Detect which cell encompasses the target text, then output its (x, y) center coordinate. 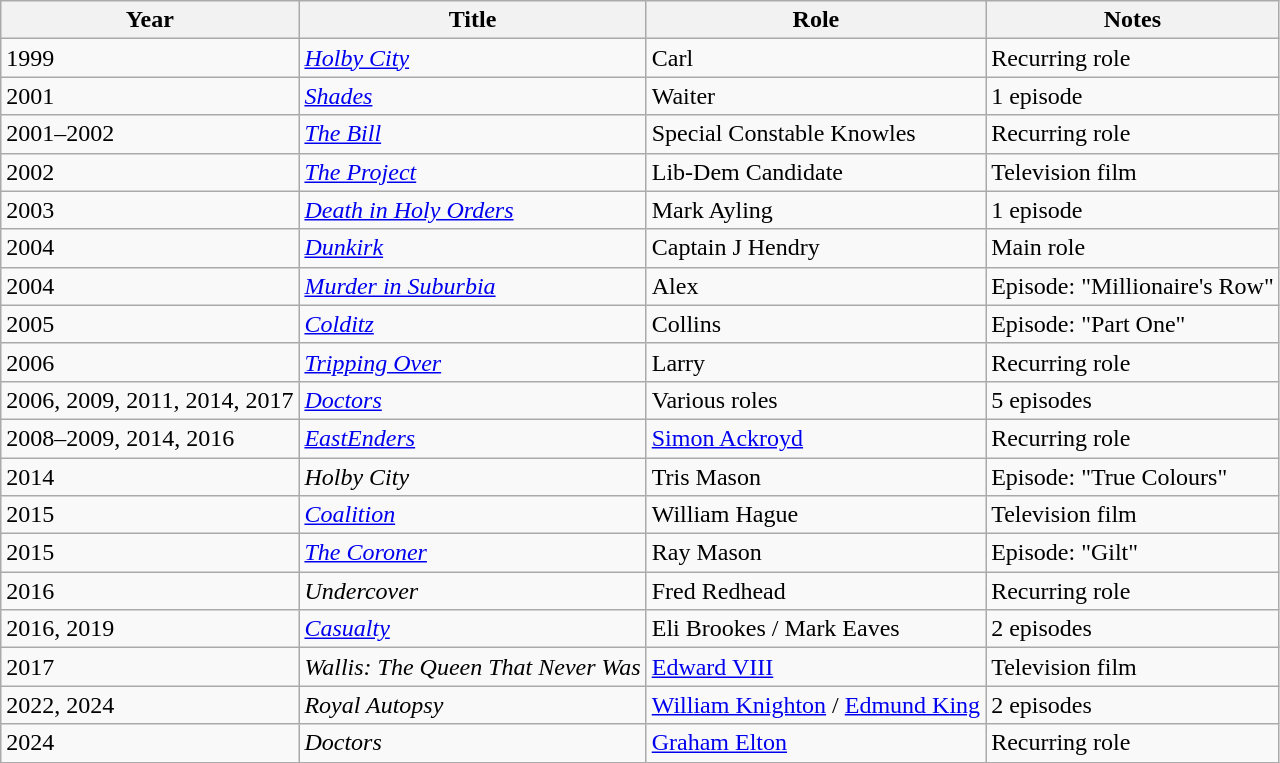
2001 (150, 96)
Tris Mason (816, 477)
2001–2002 (150, 134)
2014 (150, 477)
Simon Ackroyd (816, 438)
Mark Ayling (816, 210)
EastEnders (472, 438)
2006 (150, 362)
William Hague (816, 515)
Eli Brookes / Mark Eaves (816, 629)
Various roles (816, 400)
5 episodes (1133, 400)
Casualty (472, 629)
Episode: "True Colours" (1133, 477)
2022, 2024 (150, 705)
Edward VIII (816, 667)
Fred Redhead (816, 591)
Role (816, 20)
2008–2009, 2014, 2016 (150, 438)
Death in Holy Orders (472, 210)
Colditz (472, 324)
2017 (150, 667)
Dunkirk (472, 248)
Larry (816, 362)
1999 (150, 58)
The Project (472, 172)
Collins (816, 324)
Lib-Dem Candidate (816, 172)
2005 (150, 324)
Waiter (816, 96)
Carl (816, 58)
Shades (472, 96)
Special Constable Knowles (816, 134)
2016 (150, 591)
Murder in Suburbia (472, 286)
2024 (150, 743)
Main role (1133, 248)
2002 (150, 172)
The Bill (472, 134)
Graham Elton (816, 743)
The Coroner (472, 553)
Title (472, 20)
Episode: "Millionaire's Row" (1133, 286)
Undercover (472, 591)
Ray Mason (816, 553)
William Knighton / Edmund King (816, 705)
Captain J Hendry (816, 248)
Wallis: The Queen That Never Was (472, 667)
2003 (150, 210)
2006, 2009, 2011, 2014, 2017 (150, 400)
Notes (1133, 20)
2016, 2019 (150, 629)
Coalition (472, 515)
Tripping Over (472, 362)
Alex (816, 286)
Episode: "Part One" (1133, 324)
Year (150, 20)
Episode: "Gilt" (1133, 553)
Royal Autopsy (472, 705)
